Search for the cell housing the specified text and yield its [x, y] center coordinate. 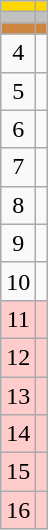
7 [18, 167]
14 [18, 434]
9 [18, 243]
6 [18, 129]
10 [18, 281]
11 [18, 319]
4 [18, 53]
5 [18, 91]
8 [18, 205]
12 [18, 357]
15 [18, 472]
16 [18, 510]
13 [18, 395]
